For the text-containing cell, return its midpoint in (X, Y) coordinate format. 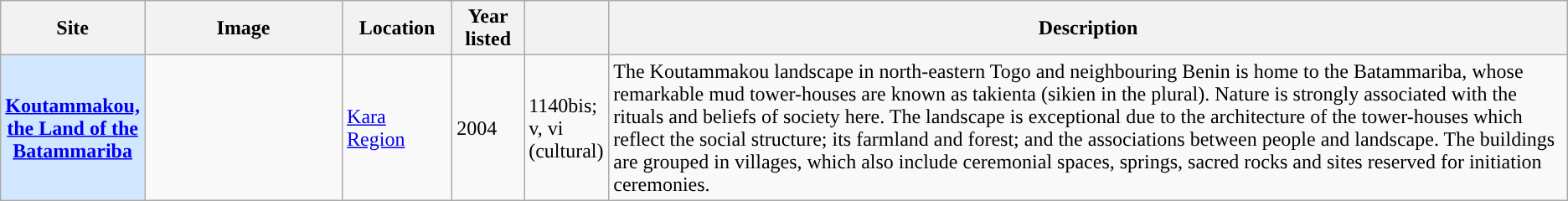
Year listed (488, 28)
Image (243, 28)
Site (73, 28)
Koutammakou, the Land of the Batammariba (73, 127)
1140bis; v, vi (cultural) (566, 127)
Description (1088, 28)
2004 (488, 127)
Location (397, 28)
Kara Region (397, 127)
